Output the (x, y) coordinate of the center of the cell containing the given text.  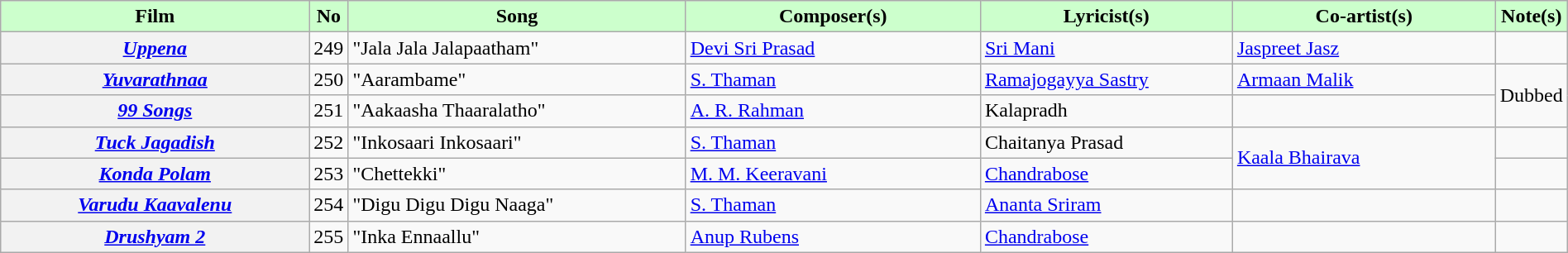
Yuvarathnaa (155, 79)
Ramajogayya Sastry (1107, 79)
Kalapradh (1107, 111)
Ananta Sriram (1107, 205)
"Digu Digu Digu Naaga" (517, 205)
Varudu Kaavalenu (155, 205)
Devi Sri Prasad (833, 48)
99 Songs (155, 111)
Sri Mani (1107, 48)
Anup Rubens (833, 236)
254 (329, 205)
Co-artist(s) (1364, 17)
Tuck Jagadish (155, 142)
252 (329, 142)
"Inka Ennaallu" (517, 236)
A. R. Rahman (833, 111)
"Inkosaari Inkosaari" (517, 142)
"Chettekki" (517, 174)
251 (329, 111)
Song (517, 17)
"Jala Jala Jalapaatham" (517, 48)
Drushyam 2 (155, 236)
Film (155, 17)
253 (329, 174)
Armaan Malik (1364, 79)
Note(s) (1532, 17)
Composer(s) (833, 17)
"Aarambame" (517, 79)
Kaala Bhairava (1364, 158)
Uppena (155, 48)
249 (329, 48)
Jaspreet Jasz (1364, 48)
Lyricist(s) (1107, 17)
"Aakaasha Thaaralatho" (517, 111)
250 (329, 79)
Dubbed (1532, 95)
Chaitanya Prasad (1107, 142)
No (329, 17)
Konda Polam (155, 174)
M. M. Keeravani (833, 174)
255 (329, 236)
